Pinpoint the cell where the given text exists, returning its (X, Y) midpoint coordinate. 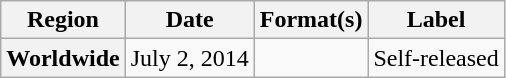
Date (190, 20)
Worldwide (63, 58)
Self-released (436, 58)
Format(s) (311, 20)
July 2, 2014 (190, 58)
Region (63, 20)
Label (436, 20)
